Determine the (X, Y) coordinate at the center of the cell enclosing the given text.  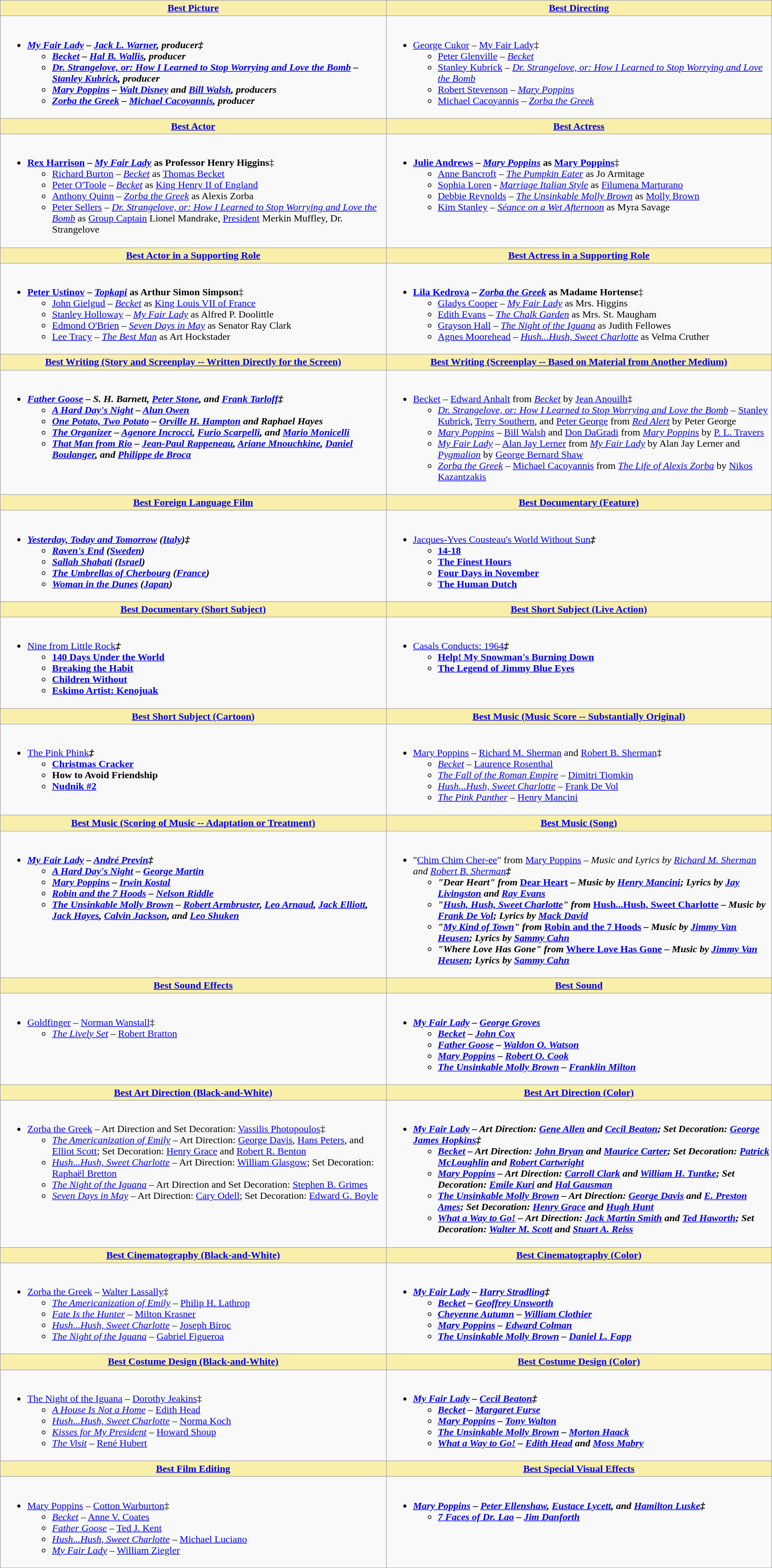
Best Actor in a Supporting Role (193, 255)
Best Costume Design (Color) (579, 1362)
Best Music (Music Score -- Substantially Original) (579, 716)
Best Picture (193, 8)
Jacques-Yves Cousteau's World Without Sun‡14-18The Finest HoursFour Days in NovemberThe Human Dutch (579, 556)
Best Writing (Screenplay -- Based on Material from Another Medium) (579, 362)
Best Writing (Story and Screenplay -- Written Directly for the Screen) (193, 362)
Best Short Subject (Cartoon) (193, 716)
My Fair Lady – George GrovesBecket – John CoxFather Goose – Waldon O. WatsonMary Poppins – Robert O. CookThe Unsinkable Molly Brown – Franklin Milton (579, 1039)
Best Cinematography (Black-and-White) (193, 1255)
Best Documentary (Short Subject) (193, 609)
Nine from Little Rock‡140 Days Under the WorldBreaking the HabitChildren WithoutEskimo Artist: Kenojuak (193, 662)
The Pink Phink‡Christmas CrackerHow to Avoid FriendshipNudnik #2 (193, 770)
Best Directing (579, 8)
Yesterday, Today and Tomorrow (Italy)‡Raven's End (Sweden)Sallah Shabati (Israel)The Umbrellas of Cherbourg (France)Woman in the Dunes (Japan) (193, 556)
Best Short Subject (Live Action) (579, 609)
Best Cinematography (Color) (579, 1255)
Best Music (Song) (579, 823)
Best Sound Effects (193, 986)
Best Documentary (Feature) (579, 502)
Best Film Editing (193, 1469)
Casals Conducts: 1964‡Help! My Snowman's Burning DownThe Legend of Jimmy Blue Eyes (579, 662)
Best Art Direction (Black-and-White) (193, 1092)
Best Foreign Language Film (193, 502)
Mary Poppins – Peter Ellenshaw, Eustace Lycett, and Hamilton Luske‡7 Faces of Dr. Lao – Jim Danforth (579, 1522)
Best Actress in a Supporting Role (579, 255)
Goldfinger – Norman Wanstall‡The Lively Set – Robert Bratton (193, 1039)
Best Actress (579, 126)
Best Music (Scoring of Music -- Adaptation or Treatment) (193, 823)
Best Costume Design (Black-and-White) (193, 1362)
Best Actor (193, 126)
Best Art Direction (Color) (579, 1092)
Best Special Visual Effects (579, 1469)
Best Sound (579, 986)
